For the text-containing cell, return its midpoint in [X, Y] coordinate format. 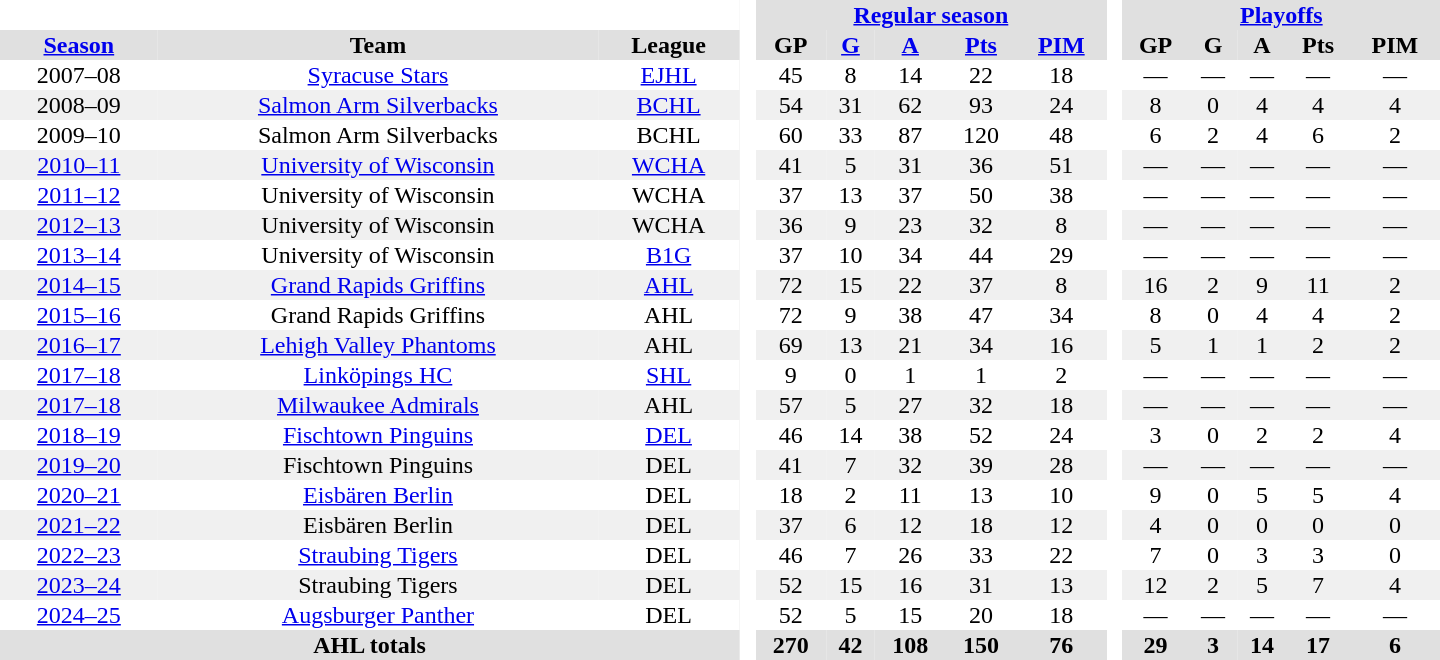
Milwaukee Admirals [378, 405]
Team [378, 45]
50 [982, 195]
League [668, 45]
54 [790, 105]
39 [982, 465]
Regular season [930, 15]
270 [790, 645]
2009–10 [79, 135]
28 [1061, 465]
48 [1061, 135]
27 [910, 405]
45 [790, 75]
2008–09 [79, 105]
23 [910, 225]
150 [982, 645]
47 [982, 315]
2022–23 [79, 555]
2020–21 [79, 495]
93 [982, 105]
69 [790, 345]
AHL totals [370, 645]
2019–20 [79, 465]
Augsburger Panther [378, 615]
76 [1061, 645]
87 [910, 135]
B1G [668, 255]
2024–25 [79, 615]
20 [982, 615]
Lehigh Valley Phantoms [378, 345]
57 [790, 405]
Linköpings HC [378, 375]
SHL [668, 375]
Playoffs [1282, 15]
2015–16 [79, 315]
2007–08 [79, 75]
44 [982, 255]
2018–19 [79, 435]
Season [79, 45]
2021–22 [79, 525]
2010–11 [79, 165]
26 [910, 555]
EJHL [668, 75]
2016–17 [79, 345]
120 [982, 135]
Syracuse Stars [378, 75]
108 [910, 645]
2014–15 [79, 285]
17 [1318, 645]
51 [1061, 165]
60 [790, 135]
21 [910, 345]
2023–24 [79, 585]
2011–12 [79, 195]
42 [850, 645]
2013–14 [79, 255]
2012–13 [79, 225]
62 [910, 105]
